Search for the cell housing the specified text and yield its (X, Y) center coordinate. 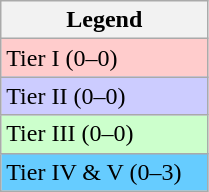
Tier I (0–0) (104, 58)
Tier III (0–0) (104, 134)
Tier II (0–0) (104, 96)
Tier IV & V (0–3) (104, 172)
Legend (104, 20)
